Determine the [x, y] coordinate at the center of the cell enclosing the given text.  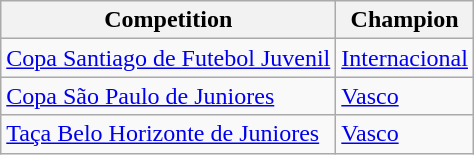
Copa São Paulo de Juniores [168, 96]
Internacional [405, 58]
Champion [405, 20]
Taça Belo Horizonte de Juniores [168, 134]
Copa Santiago de Futebol Juvenil [168, 58]
Competition [168, 20]
